Determine the (X, Y) coordinate at the center of the cell enclosing the given text.  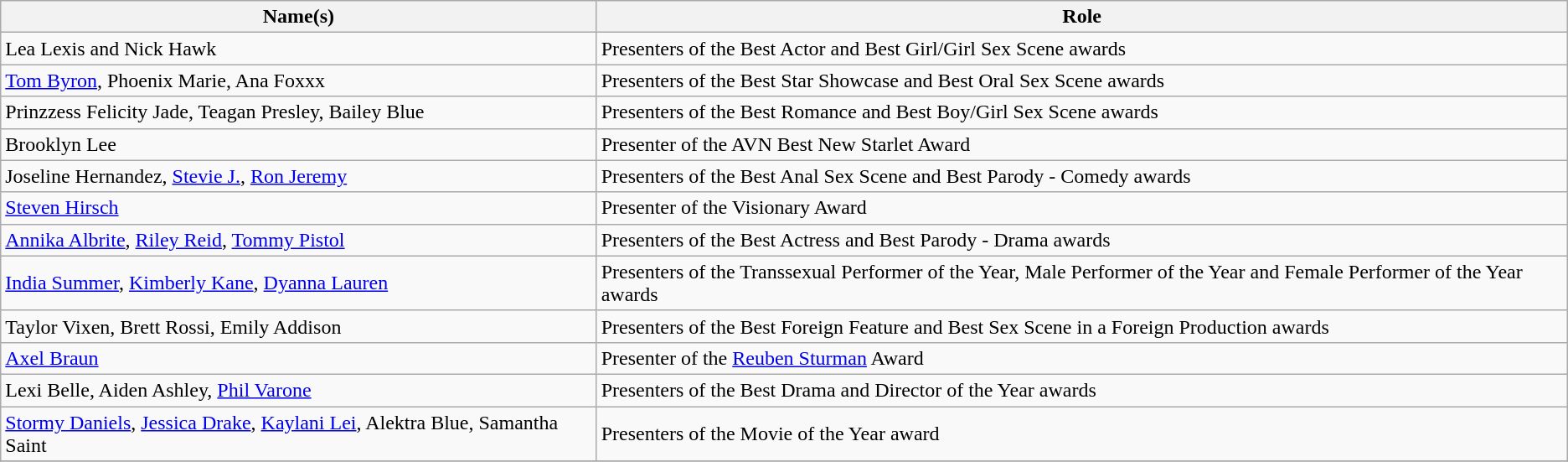
Steven Hirsch (298, 208)
Role (1082, 17)
Presenters of the Transsexual Performer of the Year, Male Performer of the Year and Female Performer of the Year awards (1082, 283)
Lexi Belle, Aiden Ashley, Phil Varone (298, 390)
Presenter of the AVN Best New Starlet Award (1082, 144)
Presenters of the Best Actor and Best Girl/Girl Sex Scene awards (1082, 49)
Presenter of the Reuben Sturman Award (1082, 358)
Presenters of the Movie of the Year award (1082, 433)
Presenters of the Best Actress and Best Parody - Drama awards (1082, 240)
Taylor Vixen, Brett Rossi, Emily Addison (298, 326)
Annika Albrite, Riley Reid, Tommy Pistol (298, 240)
Presenters of the Best Star Showcase and Best Oral Sex Scene awards (1082, 80)
Presenters of the Best Anal Sex Scene and Best Parody - Comedy awards (1082, 176)
Stormy Daniels, Jessica Drake, Kaylani Lei, Alektra Blue, Samantha Saint (298, 433)
Presenters of the Best Romance and Best Boy/Girl Sex Scene awards (1082, 112)
Name(s) (298, 17)
Tom Byron, Phoenix Marie, Ana Foxxx (298, 80)
India Summer, Kimberly Kane, Dyanna Lauren (298, 283)
Brooklyn Lee (298, 144)
Axel Braun (298, 358)
Prinzzess Felicity Jade, Teagan Presley, Bailey Blue (298, 112)
Lea Lexis and Nick Hawk (298, 49)
Presenter of the Visionary Award (1082, 208)
Presenters of the Best Foreign Feature and Best Sex Scene in a Foreign Production awards (1082, 326)
Joseline Hernandez, Stevie J., Ron Jeremy (298, 176)
Presenters of the Best Drama and Director of the Year awards (1082, 390)
